Capture the cell that displays the provided text and extract its (x, y) central coordinate. 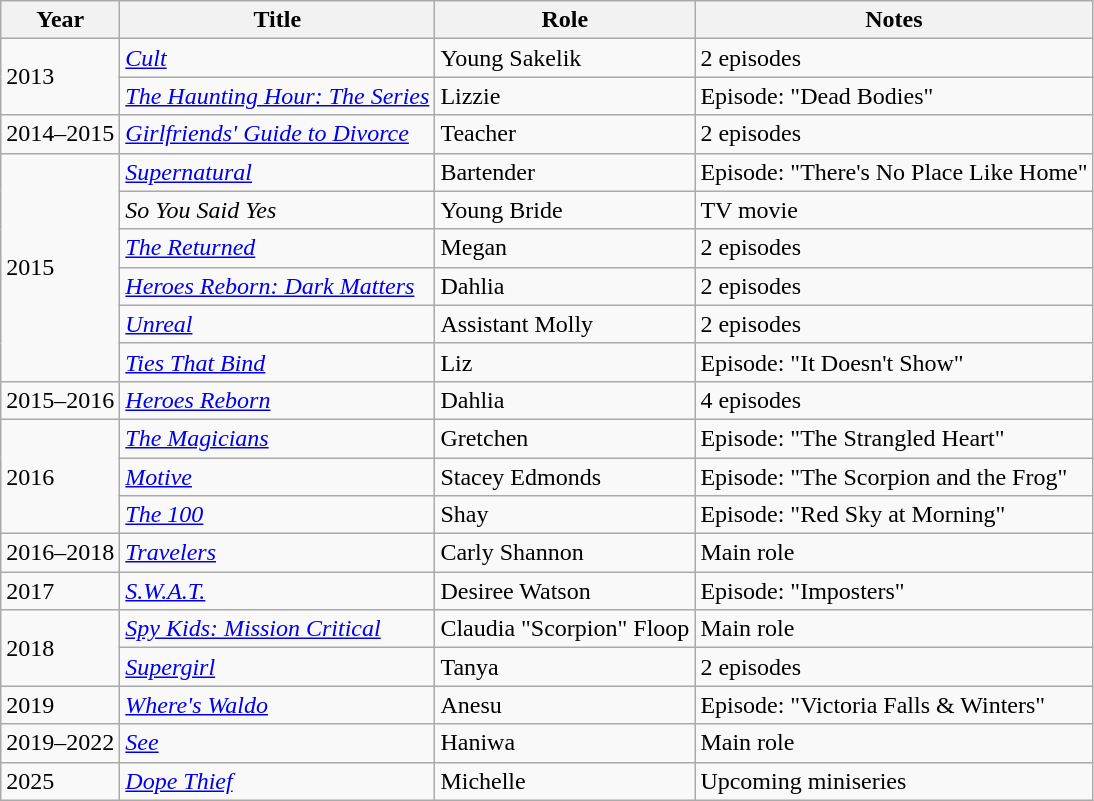
Claudia "Scorpion" Floop (565, 629)
2015–2016 (60, 400)
Unreal (278, 324)
2025 (60, 781)
Gretchen (565, 438)
Assistant Molly (565, 324)
The Magicians (278, 438)
Desiree Watson (565, 591)
Michelle (565, 781)
Megan (565, 248)
Upcoming miniseries (894, 781)
Episode: "Dead Bodies" (894, 96)
Stacey Edmonds (565, 477)
S.W.A.T. (278, 591)
Year (60, 20)
Where's Waldo (278, 705)
Spy Kids: Mission Critical (278, 629)
Tanya (565, 667)
Title (278, 20)
Bartender (565, 172)
Episode: "There's No Place Like Home" (894, 172)
Haniwa (565, 743)
Teacher (565, 134)
Heroes Reborn (278, 400)
See (278, 743)
2018 (60, 648)
Liz (565, 362)
2016–2018 (60, 553)
2016 (60, 476)
Episode: "It Doesn't Show" (894, 362)
4 episodes (894, 400)
Episode: "Imposters" (894, 591)
Young Sakelik (565, 58)
The 100 (278, 515)
Episode: "Red Sky at Morning" (894, 515)
Ties That Bind (278, 362)
Episode: "Victoria Falls & Winters" (894, 705)
2015 (60, 267)
Dope Thief (278, 781)
Supergirl (278, 667)
Girlfriends' Guide to Divorce (278, 134)
2017 (60, 591)
The Haunting Hour: The Series (278, 96)
Supernatural (278, 172)
Motive (278, 477)
2014–2015 (60, 134)
2019 (60, 705)
The Returned (278, 248)
Anesu (565, 705)
Heroes Reborn: Dark Matters (278, 286)
Episode: "The Scorpion and the Frog" (894, 477)
2019–2022 (60, 743)
Notes (894, 20)
Episode: "The Strangled Heart" (894, 438)
Cult (278, 58)
Shay (565, 515)
Role (565, 20)
Lizzie (565, 96)
Travelers (278, 553)
2013 (60, 77)
Young Bride (565, 210)
Carly Shannon (565, 553)
TV movie (894, 210)
So You Said Yes (278, 210)
